Locate the cell with the specified text and output its (X, Y) center coordinate. 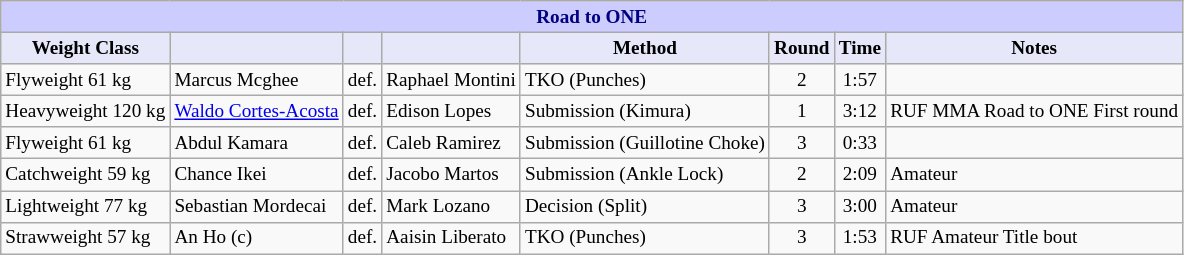
Round (802, 48)
Waldo Cortes-Acosta (256, 111)
Jacobo Martos (452, 175)
3:00 (860, 206)
Time (860, 48)
Submission (Kimura) (644, 111)
Submission (Ankle Lock) (644, 175)
Strawweight 57 kg (86, 238)
An Ho (c) (256, 238)
Submission (Guillotine Choke) (644, 143)
2:09 (860, 175)
RUF Amateur Title bout (1034, 238)
1 (802, 111)
Heavyweight 120 kg (86, 111)
Notes (1034, 48)
Sebastian Mordecai (256, 206)
3:12 (860, 111)
Caleb Ramirez (452, 143)
1:57 (860, 80)
1:53 (860, 238)
Weight Class (86, 48)
0:33 (860, 143)
Marcus Mcghee (256, 80)
Edison Lopes (452, 111)
Chance Ikei (256, 175)
Lightweight 77 kg (86, 206)
Raphael Montini (452, 80)
Road to ONE (592, 17)
Mark Lozano (452, 206)
Abdul Kamara (256, 143)
Method (644, 48)
Catchweight 59 kg (86, 175)
RUF MMA Road to ONE First round (1034, 111)
Decision (Split) (644, 206)
Aaisin Liberato (452, 238)
